Locate the cell with the specified text and output its [X, Y] center coordinate. 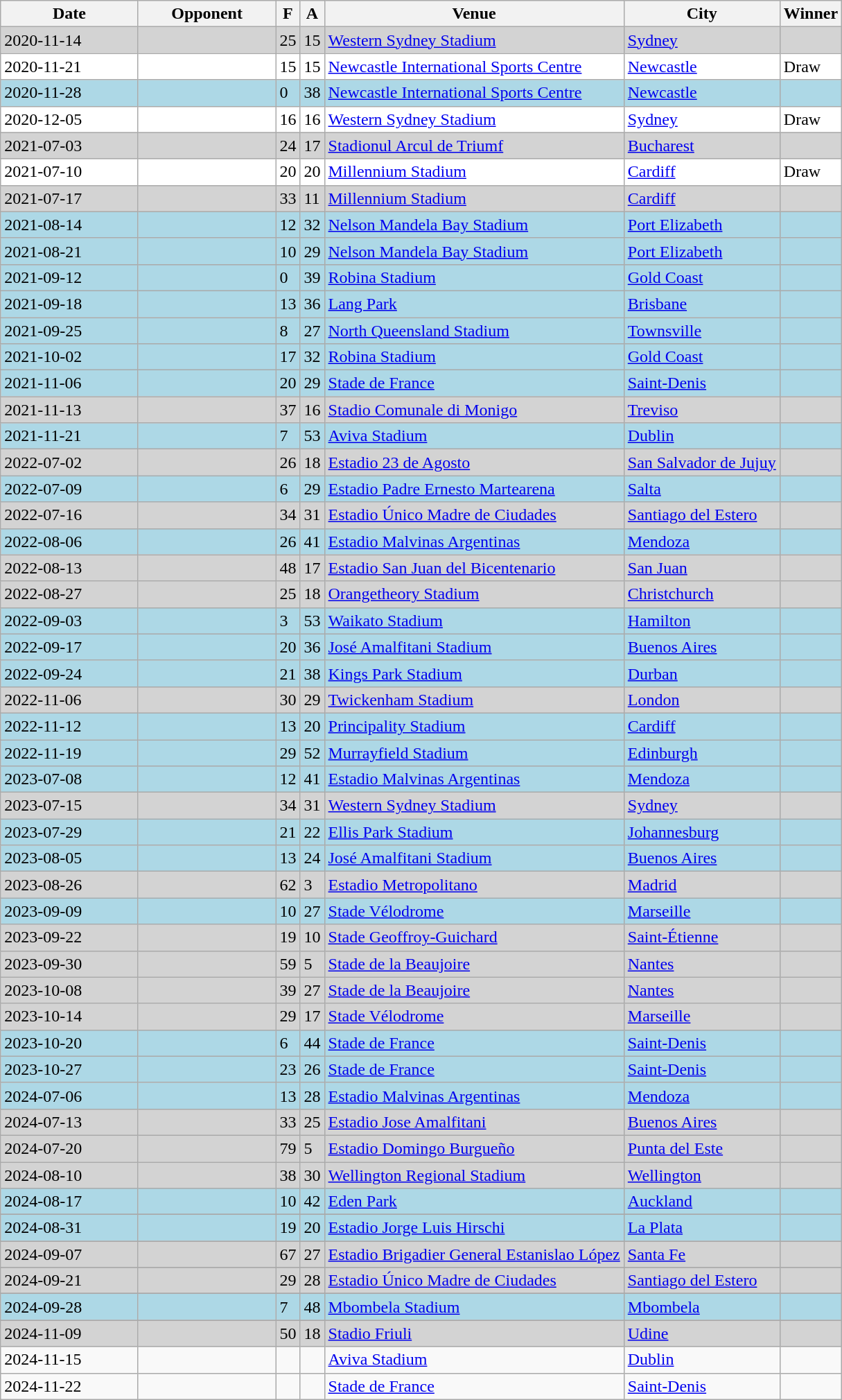
Johannesburg [701, 832]
2024-09-28 [69, 1307]
2024-08-17 [69, 1202]
2023-10-14 [69, 1017]
Salta [701, 489]
Treviso [701, 410]
2022-08-06 [69, 542]
2024-11-22 [69, 1386]
2023-10-08 [69, 990]
62 [288, 885]
2022-09-24 [69, 673]
2020-11-28 [69, 93]
Wellington Regional Stadium [474, 1175]
Ellis Park Stadium [474, 832]
2024-08-31 [69, 1228]
Auckland [701, 1202]
A [312, 14]
Estadio San Juan del Bicentenario [474, 568]
Kings Park Stadium [474, 673]
2024-08-10 [69, 1175]
Venue [474, 14]
2021-08-21 [69, 251]
Stadio Friuli [474, 1333]
2023-09-22 [69, 937]
2023-07-15 [69, 806]
Winner [811, 14]
Principality Stadium [474, 726]
Christchurch [701, 594]
2021-07-03 [69, 146]
2021-11-06 [69, 383]
Madrid [701, 885]
2020-11-21 [69, 67]
Punta del Este [701, 1148]
2022-11-12 [69, 726]
Wellington [701, 1175]
44 [312, 1043]
2021-09-18 [69, 304]
11 [312, 198]
37 [288, 410]
2021-08-14 [69, 225]
Brisbane [701, 304]
2024-11-15 [69, 1360]
59 [288, 964]
2021-10-02 [69, 357]
2024-09-07 [69, 1254]
2022-08-27 [69, 594]
2023-09-30 [69, 964]
2023-09-09 [69, 911]
2024-11-09 [69, 1333]
City [701, 14]
2022-11-19 [69, 752]
Mbombela Stadium [474, 1307]
Opponent [207, 14]
2022-11-06 [69, 700]
2022-09-17 [69, 647]
2021-09-12 [69, 277]
Twickenham Stadium [474, 700]
Stade Geoffroy-Guichard [474, 937]
2023-10-20 [69, 1043]
Estadio Padre Ernesto Martearena [474, 489]
2024-07-06 [69, 1096]
2024-07-20 [69, 1148]
Lang Park [474, 304]
8 [288, 331]
Estadio Brigadier General Estanislao López [474, 1254]
2023-08-26 [69, 885]
50 [288, 1333]
2022-08-13 [69, 568]
Estadio Jorge Luis Hirschi [474, 1228]
52 [312, 752]
Estadio Jose Amalfitani [474, 1122]
Durban [701, 673]
Estadio Metropolitano [474, 885]
Waikato Stadium [474, 621]
22 [312, 832]
2020-12-05 [69, 119]
North Queensland Stadium [474, 331]
La Plata [701, 1228]
Santa Fe [701, 1254]
79 [288, 1148]
2023-10-27 [69, 1069]
2023-07-08 [69, 779]
Stadio Comunale di Monigo [474, 410]
F [288, 14]
67 [288, 1254]
Bucharest [701, 146]
Edinburgh [701, 752]
2021-11-21 [69, 436]
23 [288, 1069]
2021-07-10 [69, 172]
Estadio Domingo Burgueño [474, 1148]
Date [69, 14]
Murrayfield Stadium [474, 752]
2024-07-13 [69, 1122]
Eden Park [474, 1202]
Estadio 23 de Agosto [474, 463]
London [701, 700]
Hamilton [701, 621]
2022-09-03 [69, 621]
2023-07-29 [69, 832]
2023-08-05 [69, 858]
2024-09-21 [69, 1281]
Townsville [701, 331]
2020-11-14 [69, 40]
Mbombela [701, 1307]
Saint-Étienne [701, 937]
2021-07-17 [69, 198]
Stadionul Arcul de Triumf [474, 146]
2021-11-13 [69, 410]
2021-09-25 [69, 331]
Orangetheory Stadium [474, 594]
San Juan [701, 568]
2022-07-02 [69, 463]
42 [312, 1202]
2022-07-16 [69, 515]
Udine [701, 1333]
San Salvador de Jujuy [701, 463]
2022-07-09 [69, 489]
